Locate the cell with the specified text and output its [X, Y] center coordinate. 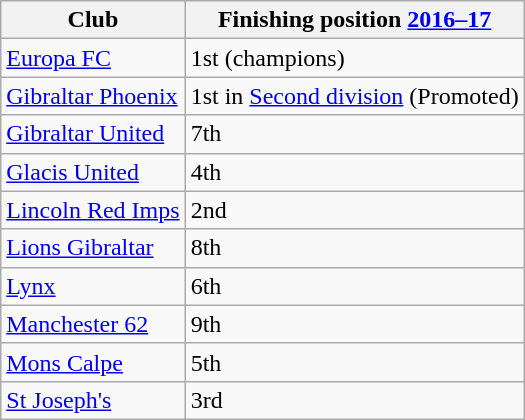
Gibraltar Phoenix [93, 96]
Gibraltar United [93, 134]
St Joseph's [93, 400]
Lincoln Red Imps [93, 210]
Lynx [93, 286]
Europa FC [93, 58]
1st (champions) [354, 58]
1st in Second division (Promoted) [354, 96]
8th [354, 248]
7th [354, 134]
3rd [354, 400]
Lions Gibraltar [93, 248]
2nd [354, 210]
Club [93, 20]
Glacis United [93, 172]
4th [354, 172]
6th [354, 286]
Manchester 62 [93, 324]
9th [354, 324]
5th [354, 362]
Mons Calpe [93, 362]
Finishing position 2016–17 [354, 20]
